For the text-containing cell, return its midpoint in (x, y) coordinate format. 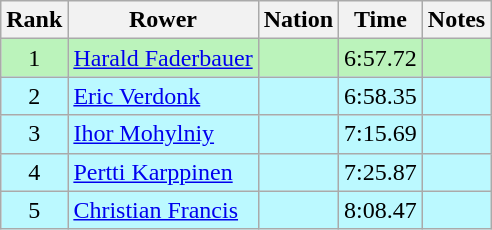
7:25.87 (381, 172)
6:58.35 (381, 96)
Eric Verdonk (163, 96)
4 (34, 172)
6:57.72 (381, 58)
Notes (456, 20)
Harald Faderbauer (163, 58)
Rank (34, 20)
7:15.69 (381, 134)
Christian Francis (163, 210)
Nation (298, 20)
2 (34, 96)
Rower (163, 20)
3 (34, 134)
Ihor Mohylniy (163, 134)
8:08.47 (381, 210)
Pertti Karppinen (163, 172)
Time (381, 20)
5 (34, 210)
1 (34, 58)
